Return the [X, Y] coordinate for the center point of the cell that contains the specified text.  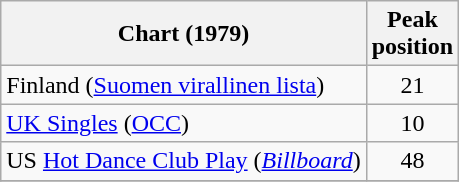
Finland (Suomen virallinen lista) [184, 85]
21 [412, 85]
US Hot Dance Club Play (Billboard) [184, 161]
10 [412, 123]
UK Singles (OCC) [184, 123]
48 [412, 161]
Peakposition [412, 34]
Chart (1979) [184, 34]
